Identify which cell holds the provided text, then report its [x, y] central coordinate. 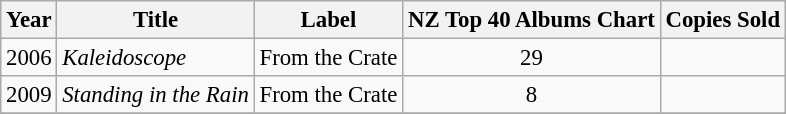
NZ Top 40 Albums Chart [532, 20]
Copies Sold [722, 20]
29 [532, 58]
2009 [29, 95]
Title [156, 20]
Kaleidoscope [156, 58]
Standing in the Rain [156, 95]
8 [532, 95]
2006 [29, 58]
Year [29, 20]
Label [328, 20]
